Detect which cell encompasses the target text, then output its [X, Y] center coordinate. 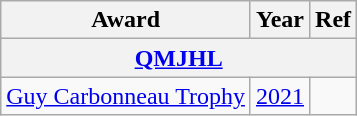
QMJHL [179, 58]
Award [126, 20]
Guy Carbonneau Trophy [126, 96]
2021 [280, 96]
Ref [334, 20]
Year [280, 20]
